Return [x, y] of the center of cell containing provided text 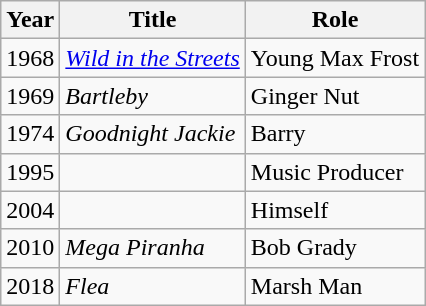
1969 [30, 96]
1995 [30, 172]
1974 [30, 134]
Role [334, 20]
Marsh Man [334, 286]
Ginger Nut [334, 96]
Flea [152, 286]
Barry [334, 134]
2018 [30, 286]
Mega Piranha [152, 248]
2010 [30, 248]
Bartleby [152, 96]
Goodnight Jackie [152, 134]
Music Producer [334, 172]
1968 [30, 58]
Wild in the Streets [152, 58]
Year [30, 20]
2004 [30, 210]
Himself [334, 210]
Bob Grady [334, 248]
Young Max Frost [334, 58]
Title [152, 20]
